Locate the cell with the specified text and output its (x, y) center coordinate. 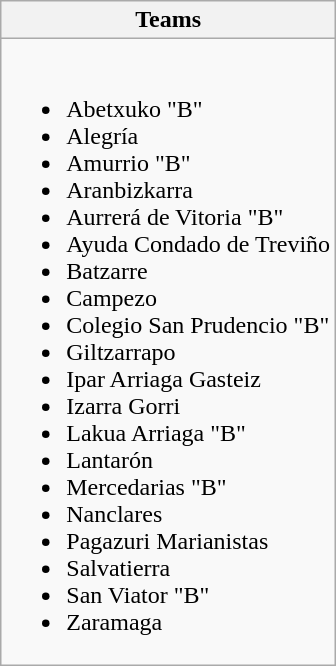
Teams (168, 20)
